Provide the (x, y) coordinate of the cell's center where the given text is located.  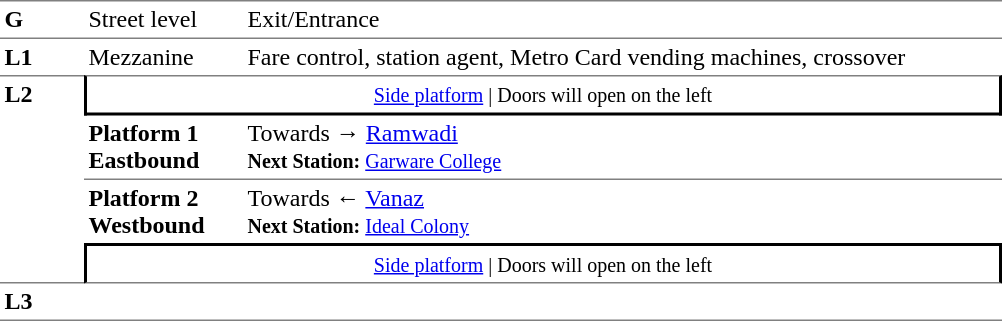
G (42, 20)
Exit/Entrance (622, 20)
L1 (42, 57)
Fare control, station agent, Metro Card vending machines, crossover (622, 57)
Street level (164, 20)
Platform 2Westbound (164, 212)
Platform 1Eastbound (164, 148)
Towards ← VanazNext Station: Ideal Colony (622, 212)
L2 (42, 179)
Mezzanine (164, 57)
Towards → RamwadiNext Station: Garware College (622, 148)
